Capture the cell that displays the provided text and extract its (x, y) central coordinate. 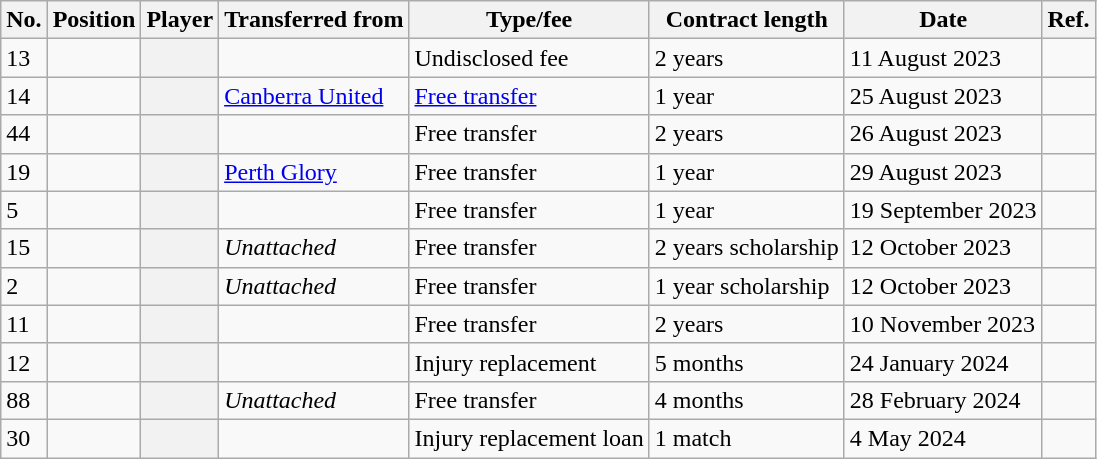
14 (24, 96)
29 August 2023 (943, 172)
No. (24, 20)
2 (24, 286)
5 (24, 210)
11 August 2023 (943, 58)
Contract length (746, 20)
30 (24, 438)
13 (24, 58)
12 (24, 362)
1 match (746, 438)
4 May 2024 (943, 438)
11 (24, 324)
88 (24, 400)
10 November 2023 (943, 324)
2 years scholarship (746, 248)
19 September 2023 (943, 210)
Injury replacement (529, 362)
15 (24, 248)
Perth Glory (314, 172)
Undisclosed fee (529, 58)
44 (24, 134)
4 months (746, 400)
19 (24, 172)
Transferred from (314, 20)
Canberra United (314, 96)
Type/fee (529, 20)
1 year scholarship (746, 286)
28 February 2024 (943, 400)
26 August 2023 (943, 134)
Player (180, 20)
Date (943, 20)
5 months (746, 362)
Ref. (1068, 20)
24 January 2024 (943, 362)
Injury replacement loan (529, 438)
Position (94, 20)
25 August 2023 (943, 96)
